Pinpoint the cell where the given text exists, returning its (x, y) midpoint coordinate. 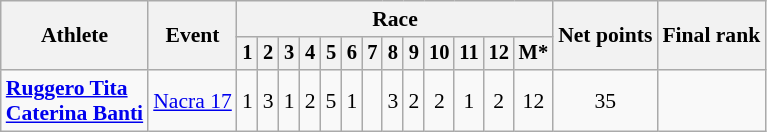
Event (192, 36)
Final rank (711, 36)
4 (310, 54)
6 (352, 54)
7 (372, 54)
Ruggero TitaCaterina Banti (74, 100)
Net points (605, 36)
Nacra 17 (192, 100)
11 (468, 54)
35 (605, 100)
M* (534, 54)
9 (414, 54)
Athlete (74, 36)
10 (439, 54)
Race (395, 19)
8 (392, 54)
